Detect which cell encompasses the target text, then output its [x, y] center coordinate. 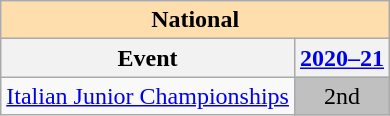
2nd [342, 96]
Italian Junior Championships [148, 96]
Event [148, 58]
2020–21 [342, 58]
National [196, 20]
